Detect which cell encompasses the target text, then output its (X, Y) center coordinate. 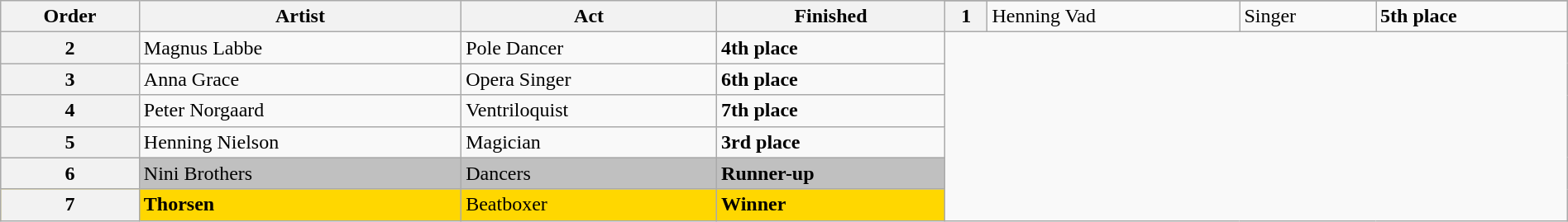
Magician (589, 142)
6th place (831, 79)
Opera Singer (589, 79)
Winner (831, 205)
Beatboxer (589, 205)
6 (70, 173)
Henning Vad (1113, 17)
Henning Nielson (299, 142)
4 (70, 111)
5 (70, 142)
Order (70, 17)
2 (70, 48)
Runner-up (831, 173)
7th place (831, 111)
Anna Grace (299, 79)
Pole Dancer (589, 48)
3rd place (831, 142)
Finished (831, 17)
Nini Brothers (299, 173)
Peter Norgaard (299, 111)
1 (966, 17)
Artist (299, 17)
Singer (1308, 17)
4th place (831, 48)
Dancers (589, 173)
Thorsen (299, 205)
Act (589, 17)
5th place (1472, 17)
3 (70, 79)
7 (70, 205)
Magnus Labbe (299, 48)
Ventriloquist (589, 111)
